Determine the (X, Y) coordinate at the center of the cell enclosing the given text.  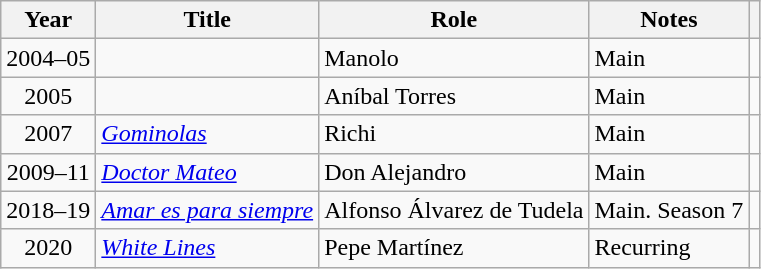
Role (454, 20)
2005 (48, 96)
Notes (669, 20)
2020 (48, 248)
Don Alejandro (454, 172)
Doctor Mateo (208, 172)
White Lines (208, 248)
2004–05 (48, 58)
Year (48, 20)
Manolo (454, 58)
2007 (48, 134)
Richi (454, 134)
Alfonso Álvarez de Tudela (454, 210)
Amar es para siempre (208, 210)
2009–11 (48, 172)
Gominolas (208, 134)
Title (208, 20)
Pepe Martínez (454, 248)
Main. Season 7 (669, 210)
2018–19 (48, 210)
Recurring (669, 248)
Aníbal Torres (454, 96)
